From the cell containing the given text, extract its center point as (x, y) coordinate. 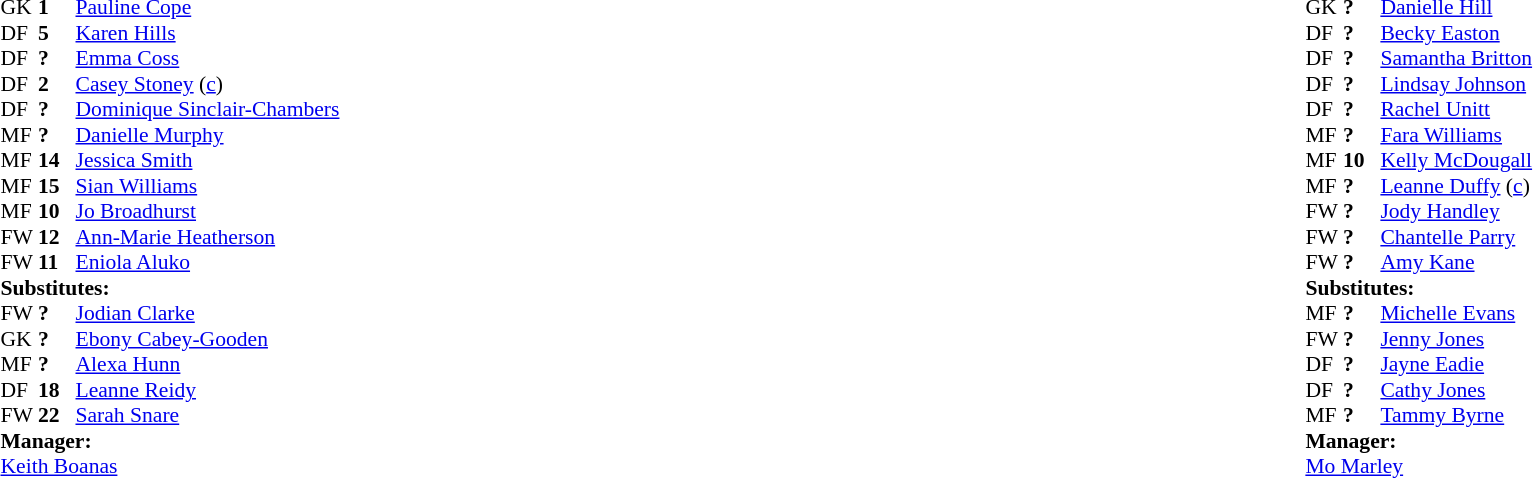
Chantelle Parry (1456, 237)
Jodian Clarke (208, 313)
15 (57, 186)
Alexa Hunn (208, 365)
Tammy Byrne (1456, 415)
Ebony Cabey-Gooden (208, 339)
11 (57, 263)
Michelle Evans (1456, 313)
Jessica Smith (208, 161)
22 (57, 415)
Cathy Jones (1456, 390)
Sian Williams (208, 186)
Leanne Duffy (c) (1456, 186)
Ann-Marie Heatherson (208, 237)
Leanne Reidy (208, 390)
Jo Broadhurst (208, 211)
12 (57, 237)
5 (57, 33)
Rachel Unitt (1456, 109)
Jenny Jones (1456, 339)
Lindsay Johnson (1456, 84)
14 (57, 161)
Karen Hills (208, 33)
Jody Handley (1456, 211)
Amy Kane (1456, 263)
2 (57, 84)
Casey Stoney (c) (208, 84)
Eniola Aluko (208, 263)
Jayne Eadie (1456, 365)
Danielle Murphy (208, 135)
GK (19, 339)
Becky Easton (1456, 33)
Samantha Britton (1456, 59)
18 (57, 390)
Emma Coss (208, 59)
Sarah Snare (208, 415)
Fara Williams (1456, 135)
Dominique Sinclair-Chambers (208, 109)
Kelly McDougall (1456, 161)
